Determine the [X, Y] coordinate at the center of the cell enclosing the given text.  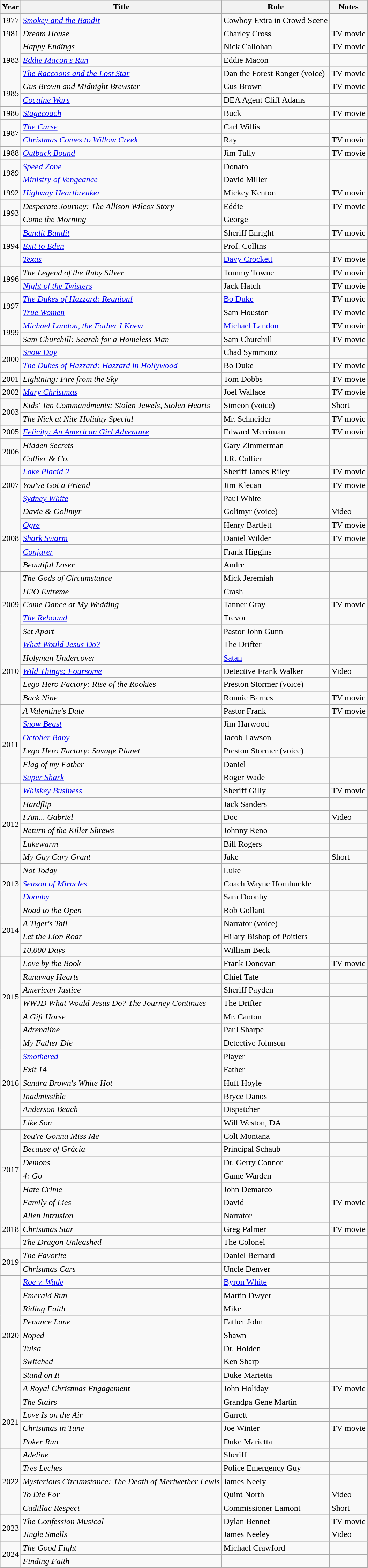
Simeon (voice) [276, 406]
The Nick at Nite Holiday Special [121, 419]
1981 [10, 34]
The Stairs [121, 1402]
Davie & Golimyr [121, 512]
Martin Dwyer [276, 1295]
Roe v. Wade [121, 1282]
Beautiful Loser [121, 565]
Daniel Bernard [276, 1256]
John Holiday [276, 1388]
2011 [10, 744]
Sandra Brown's White Hot [121, 1083]
Satan [276, 658]
Adeline [121, 1455]
Davy Crockett [276, 259]
Finding Faith [121, 1561]
2006 [10, 452]
2022 [10, 1481]
2016 [10, 1083]
DEA Agent Cliff Adams [276, 100]
2012 [10, 824]
Whiskey Business [121, 790]
Anderson Beach [121, 1109]
2019 [10, 1262]
Uncle Denver [276, 1269]
Gus Brown [276, 87]
Detective Frank Walker [276, 671]
Joel Wallace [276, 392]
Mr. Canton [276, 1017]
Charley Cross [276, 34]
Role [276, 7]
Chief Tate [276, 976]
My Father Die [121, 1043]
Season of Miracles [121, 884]
Tulsa [121, 1348]
Snow Beast [121, 724]
Paul Sharpe [276, 1030]
Lightning: Fire from the Sky [121, 379]
Penance Lane [121, 1322]
Come the Morning [121, 220]
Jim Tully [276, 153]
Lukewarm [121, 844]
Jingle Smells [121, 1534]
Title [121, 7]
1986 [10, 113]
Hidden Secrets [121, 445]
Felicity: An American Girl Adventure [121, 432]
WWJD What Would Jesus Do? The Journey Continues [121, 1003]
Garrett [276, 1415]
Notes [349, 7]
2007 [10, 485]
Game Warden [276, 1176]
Hate Crime [121, 1189]
Dr. Gerry Connor [276, 1162]
Riding Faith [121, 1309]
Shawn [276, 1335]
Adrenaline [121, 1030]
Bill Rogers [276, 844]
Paul White [276, 498]
Greg Palmer [276, 1229]
Coach Wayne Hornbuckle [276, 884]
The Raccoons and the Lost Star [121, 73]
1992 [10, 193]
Narrator (voice) [276, 923]
A Gift Horse [121, 1017]
I Am... Gabriel [121, 817]
Mr. Schneider [276, 419]
The Dukes of Hazzard: Reunion! [121, 299]
Hardflip [121, 804]
Set Apart [121, 631]
October Baby [121, 737]
Jake [276, 857]
Collier & Co. [121, 459]
Return of the Killer Shrews [121, 831]
H2O Extreme [121, 592]
American Justice [121, 990]
A Royal Christmas Engagement [121, 1388]
Love Is on the Air [121, 1415]
10,000 Days [121, 950]
Colt Montana [276, 1136]
Road to the Open [121, 910]
Runaway Hearts [121, 976]
David Miller [276, 180]
1999 [10, 332]
My Guy Cary Grant [121, 857]
Detective Johnson [276, 1043]
Happy Endings [121, 47]
Henry Bartlett [276, 525]
Joe Winter [276, 1428]
You've Got a Friend [121, 485]
What Would Jesus Do? [121, 645]
Desperate Journey: The Allison Wilcox Story [121, 206]
Andre [276, 565]
Michael Landon, the Father I Knew [121, 326]
Sydney White [121, 498]
Sam Doonby [276, 897]
Michael Landon [276, 326]
You're Gonna Miss Me [121, 1136]
Sheriff Gilly [276, 790]
1983 [10, 60]
2018 [10, 1229]
Smokey and the Bandit [121, 20]
4: Go [121, 1176]
Super Shark [121, 777]
William Beck [276, 950]
Sheriff [276, 1455]
Daniel Wilder [276, 538]
Jim Klecan [276, 485]
Father [276, 1070]
The Good Fight [121, 1548]
1985 [10, 93]
Sam Churchill [276, 339]
2017 [10, 1169]
Mick Jeremiah [276, 578]
Eddie Macon's Run [121, 60]
2024 [10, 1554]
Cowboy Extra in Crowd Scene [276, 20]
Because of Grácia [121, 1149]
2009 [10, 604]
Carl Willis [276, 126]
Snow Day [121, 352]
Dan the Forest Ranger (voice) [276, 73]
James Neely [276, 1481]
Flag of my Father [121, 764]
1988 [10, 153]
Daniel [276, 764]
1997 [10, 306]
Holyman Undercover [121, 658]
Texas [121, 259]
Bandit Bandit [121, 233]
Will Weston, DA [276, 1123]
2010 [10, 671]
Exit to Eden [121, 246]
Not Today [121, 870]
Frank Higgins [276, 551]
The Curse [121, 126]
1993 [10, 213]
Crash [276, 592]
Buck [276, 113]
1977 [10, 20]
True Women [121, 312]
Family of Lies [121, 1202]
Quint North [276, 1495]
Doc [276, 817]
Mary Christmas [121, 392]
Sam Houston [276, 312]
Highway Heartbreaker [121, 193]
John Demarco [276, 1189]
Roped [121, 1335]
Father John [276, 1322]
Grandpa Gene Martin [276, 1402]
Back Nine [121, 698]
J.R. Collier [276, 459]
Chad Symmonz [276, 352]
Tanner Gray [276, 605]
2023 [10, 1528]
Mike [276, 1309]
Ken Sharp [276, 1362]
Golimyr (voice) [276, 512]
Eddie [276, 206]
Johnny Reno [276, 831]
Bryce Danos [276, 1096]
Christmas in Tune [121, 1428]
Sheriff James Riley [276, 472]
Wild Things: Foursome [121, 671]
Tommy Towne [276, 273]
2003 [10, 412]
2015 [10, 996]
2021 [10, 1421]
2008 [10, 538]
Frank Donovan [276, 963]
George [276, 220]
Exit 14 [121, 1070]
Christmas Comes to Willow Creek [121, 140]
Ronnie Barnes [276, 698]
Byron White [276, 1282]
Alien Intrusion [121, 1216]
Donato [276, 166]
Emerald Run [121, 1295]
Police Emergency Guy [276, 1468]
The Colonel [276, 1242]
To Die For [121, 1495]
The Confession Musical [121, 1521]
The Legend of the Ruby Silver [121, 273]
A Valentine's Date [121, 711]
Doonby [121, 897]
Huff Hoyle [276, 1083]
James Neeley [276, 1534]
2000 [10, 359]
Love by the Book [121, 963]
Sheriff Enright [276, 233]
Sam Churchill: Search for a Homeless Man [121, 339]
Dylan Bennet [276, 1521]
Player [276, 1056]
The Favorite [121, 1256]
Night of the Twisters [121, 286]
Mickey Kenton [276, 193]
2014 [10, 930]
Lego Hero Factory: Rise of the Rookies [121, 684]
Nick Callohan [276, 47]
Pastor John Gunn [276, 631]
Inadmissible [121, 1096]
Narrator [276, 1216]
Hilary Bishop of Poitiers [276, 937]
Ogre [121, 525]
Tres Leches [121, 1468]
Edward Merriman [276, 432]
Cadillac Respect [121, 1508]
1987 [10, 133]
Jim Harwood [276, 724]
Tom Dobbs [276, 379]
Eddie Macon [276, 60]
Prof. Collins [276, 246]
Jack Sanders [276, 804]
Year [10, 7]
2001 [10, 379]
Ministry of Vengeance [121, 180]
2005 [10, 432]
Like Son [121, 1123]
Stand on It [121, 1375]
Switched [121, 1362]
Smothered [121, 1056]
Shark Swarm [121, 538]
The Gods of Circumstance [121, 578]
Outback Bound [121, 153]
Lake Placid 2 [121, 472]
1994 [10, 246]
The Dragon Unleashed [121, 1242]
Cocaine Wars [121, 100]
2020 [10, 1335]
1996 [10, 279]
2013 [10, 884]
Roger Wade [276, 777]
The Dukes of Hazzard: Hazzard in Hollywood [121, 365]
Jacob Lawson [276, 737]
Dr. Holden [276, 1348]
Michael Crawford [276, 1548]
Pastor Frank [276, 711]
Trevor [276, 618]
Luke [276, 870]
Ray [276, 140]
Dream House [121, 34]
Poker Run [121, 1442]
1989 [10, 173]
Mysterious Circumstance: The Death of Meriwether Lewis [121, 1481]
Kids' Ten Commandments: Stolen Jewels, Stolen Hearts [121, 406]
Come Dance at My Wedding [121, 605]
Christmas Star [121, 1229]
Christmas Cars [121, 1269]
Conjurer [121, 551]
Dispatcher [276, 1109]
Let the Lion Roar [121, 937]
Jack Hatch [276, 286]
David [276, 1202]
Speed Zone [121, 166]
Gus Brown and Midnight Brewster [121, 87]
Stagecoach [121, 113]
A Tiger's Tail [121, 923]
Gary Zimmerman [276, 445]
Sheriff Payden [276, 990]
Lego Hero Factory: Savage Planet [121, 751]
2002 [10, 392]
Demons [121, 1162]
Commissioner Lamont [276, 1508]
The Rebound [121, 618]
Rob Gollant [276, 910]
Principal Schaub [276, 1149]
